Locate the cell with the specified text and output its [x, y] center coordinate. 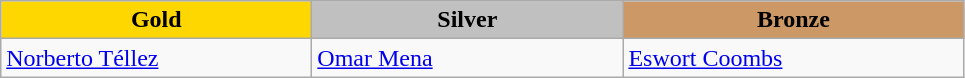
Norberto Téllez [156, 58]
Silver [468, 20]
Eswort Coombs [794, 58]
Gold [156, 20]
Omar Mena [468, 58]
Bronze [794, 20]
